Capture the cell that displays the provided text and extract its (X, Y) central coordinate. 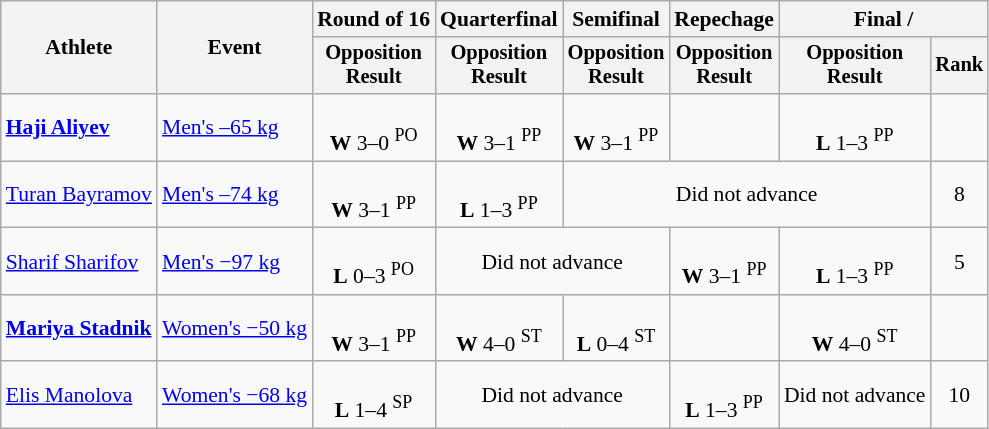
5 (959, 262)
Round of 16 (374, 19)
Women's −68 kg (234, 396)
Women's −50 kg (234, 328)
Event (234, 48)
Sharif Sharifov (79, 262)
L 1–4 SP (374, 396)
Rank (959, 66)
Haji Aliyev (79, 128)
Semifinal (616, 19)
L 0–4 ST (616, 328)
Men's –74 kg (234, 194)
Mariya Stadnik (79, 328)
Quarterfinal (499, 19)
Final / (884, 19)
Repechage (724, 19)
Athlete (79, 48)
W 3–0 PO (374, 128)
L 0–3 PO (374, 262)
Men's −97 kg (234, 262)
10 (959, 396)
8 (959, 194)
Elis Manolova (79, 396)
Men's –65 kg (234, 128)
Turan Bayramov (79, 194)
